Locate the cell with the specified text and output its [X, Y] center coordinate. 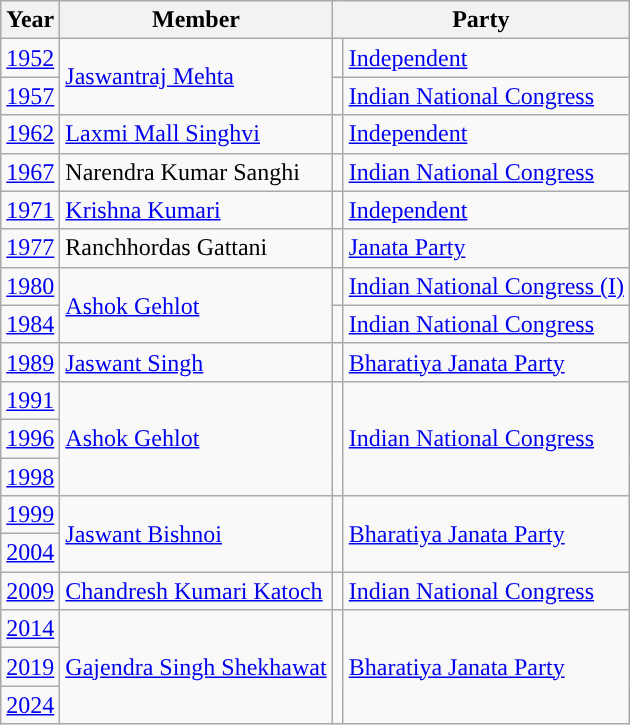
Janata Party [486, 248]
Jaswant Bishnoi [196, 534]
1998 [30, 477]
Party [480, 20]
2024 [30, 705]
2019 [30, 667]
Indian National Congress (I) [486, 286]
1980 [30, 286]
1952 [30, 58]
1962 [30, 134]
Krishna Kumari [196, 210]
Jaswantraj Mehta [196, 77]
Chandresh Kumari Katoch [196, 591]
1991 [30, 400]
1977 [30, 248]
2004 [30, 553]
1967 [30, 172]
Gajendra Singh Shekhawat [196, 667]
2009 [30, 591]
Year [30, 20]
1999 [30, 515]
Jaswant Singh [196, 362]
2014 [30, 629]
Member [196, 20]
1957 [30, 96]
1989 [30, 362]
1996 [30, 438]
Ranchhordas Gattani [196, 248]
1984 [30, 324]
Narendra Kumar Sanghi [196, 172]
1971 [30, 210]
Laxmi Mall Singhvi [196, 134]
